Identify which cell holds the provided text, then report its (X, Y) central coordinate. 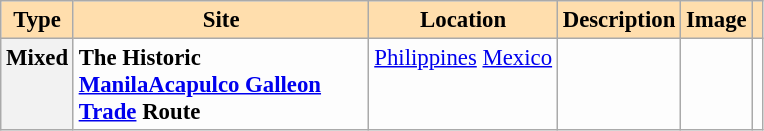
Location (463, 20)
Description (618, 20)
Philippines Mexico (463, 85)
Type (38, 20)
The Historic ManilaAcapulco Galleon Trade Route (221, 85)
Image (716, 20)
Site (221, 20)
Mixed (38, 85)
